Provide the [X, Y] coordinate of the cell's center where the given text is located.  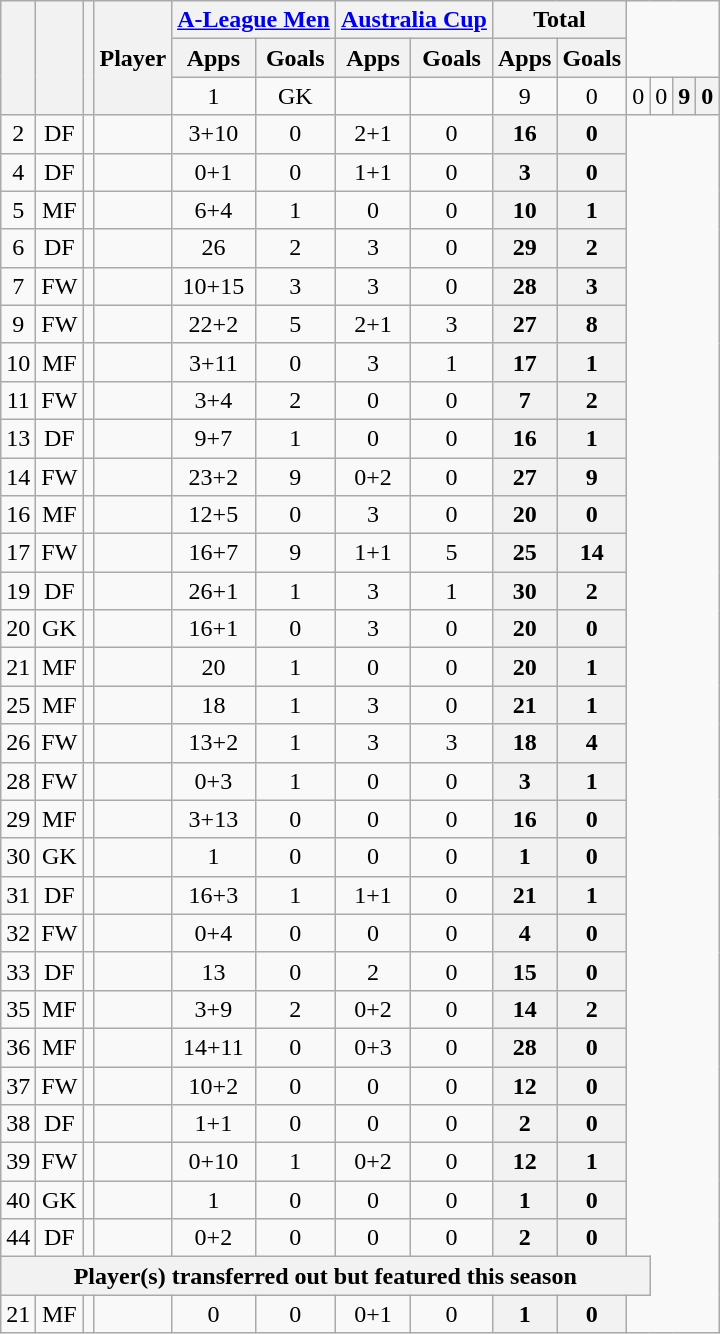
Total [559, 20]
44 [18, 1238]
Player(s) transferred out but featured this season [326, 1276]
3+13 [214, 819]
13+2 [214, 743]
22+2 [214, 324]
3+4 [214, 400]
6+4 [214, 210]
19 [18, 591]
10+15 [214, 286]
0+10 [214, 1162]
37 [18, 1085]
12+5 [214, 515]
23+2 [214, 477]
10+2 [214, 1085]
16+1 [214, 629]
35 [18, 1009]
8 [592, 324]
40 [18, 1200]
26+1 [214, 591]
A-League Men [254, 20]
15 [524, 971]
9+7 [214, 438]
32 [18, 933]
36 [18, 1047]
Australia Cup [414, 20]
11 [18, 400]
Player [133, 58]
31 [18, 895]
16+3 [214, 895]
3+11 [214, 362]
6 [18, 248]
33 [18, 971]
14+11 [214, 1047]
0+4 [214, 933]
3+9 [214, 1009]
38 [18, 1124]
39 [18, 1162]
16+7 [214, 553]
3+10 [214, 134]
